Return (x, y) of the center of cell containing provided text 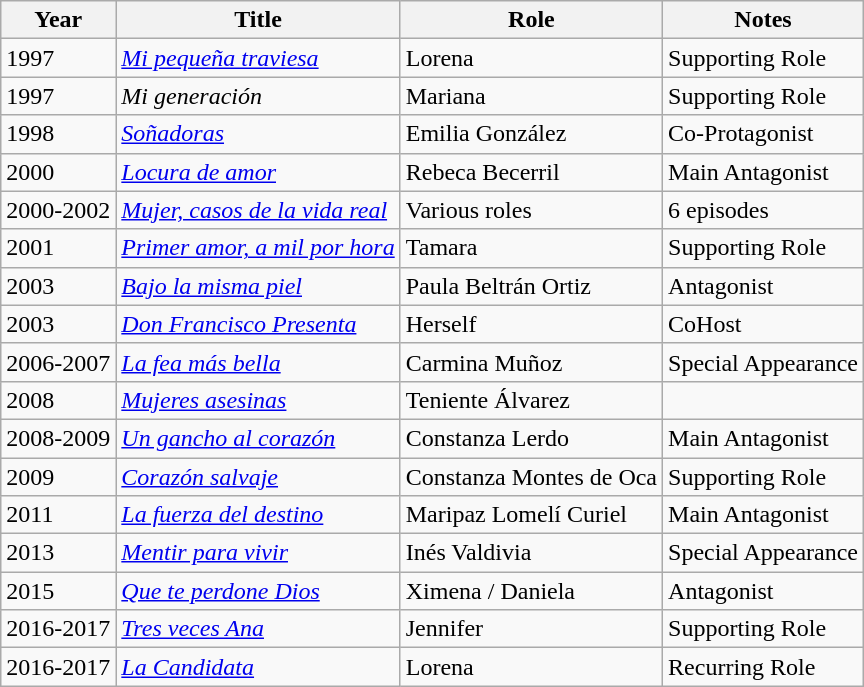
Mentir para vivir (258, 553)
2008 (58, 400)
Carmina Muñoz (531, 362)
Mujer, casos de la vida real (258, 210)
2000 (58, 172)
2001 (58, 248)
2000-2002 (58, 210)
Rebeca Becerril (531, 172)
Constanza Montes de Oca (531, 477)
6 episodes (764, 210)
Co-Protagonist (764, 134)
2006-2007 (58, 362)
1998 (58, 134)
Mariana (531, 96)
Tres veces Ana (258, 629)
La fea más bella (258, 362)
Tamara (531, 248)
2009 (58, 477)
Ximena / Daniela (531, 591)
CoHost (764, 324)
Teniente Álvarez (531, 400)
2013 (58, 553)
Notes (764, 20)
Locura de amor (258, 172)
Mujeres asesinas (258, 400)
Un gancho al corazón (258, 438)
Title (258, 20)
Que te perdone Dios (258, 591)
2015 (58, 591)
Paula Beltrán Ortiz (531, 286)
Bajo la misma piel (258, 286)
Inés Valdivia (531, 553)
Emilia González (531, 134)
Recurring Role (764, 667)
Various roles (531, 210)
Jennifer (531, 629)
Don Francisco Presenta (258, 324)
Soñadoras (258, 134)
Herself (531, 324)
Primer amor, a mil por hora (258, 248)
Corazón salvaje (258, 477)
Mi pequeña traviesa (258, 58)
Mi generación (258, 96)
Constanza Lerdo (531, 438)
2011 (58, 515)
La fuerza del destino (258, 515)
Role (531, 20)
Year (58, 20)
La Candidata (258, 667)
2008-2009 (58, 438)
Maripaz Lomelí Curiel (531, 515)
